Capture the cell that displays the provided text and extract its [X, Y] central coordinate. 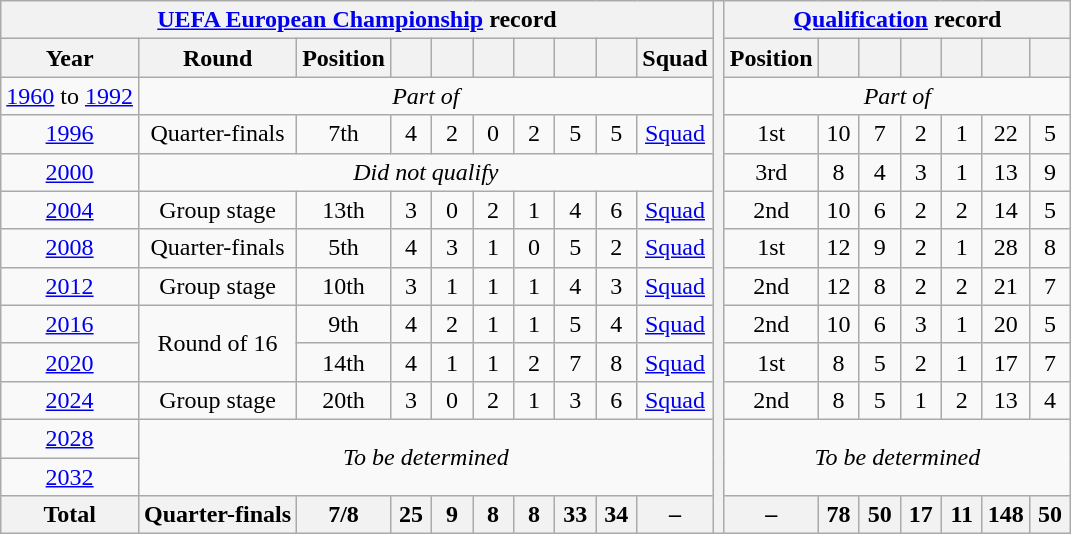
78 [838, 515]
9th [344, 324]
Did not qualify [426, 172]
1960 to 1992 [70, 96]
148 [1006, 515]
2020 [70, 362]
14 [1006, 210]
2028 [70, 438]
2008 [70, 248]
13th [344, 210]
1996 [70, 134]
34 [616, 515]
28 [1006, 248]
14th [344, 362]
UEFA European Championship record [357, 20]
5th [344, 248]
Qualification record [897, 20]
20 [1006, 324]
2004 [70, 210]
3rd [771, 172]
20th [344, 400]
33 [576, 515]
Year [70, 58]
21 [1006, 286]
2012 [70, 286]
10th [344, 286]
2016 [70, 324]
Round of 16 [217, 343]
Total [70, 515]
25 [410, 515]
7th [344, 134]
22 [1006, 134]
11 [962, 515]
2000 [70, 172]
2032 [70, 477]
2024 [70, 400]
7/8 [344, 515]
Round [217, 58]
